From the cell containing the given text, extract its center point as (X, Y) coordinate. 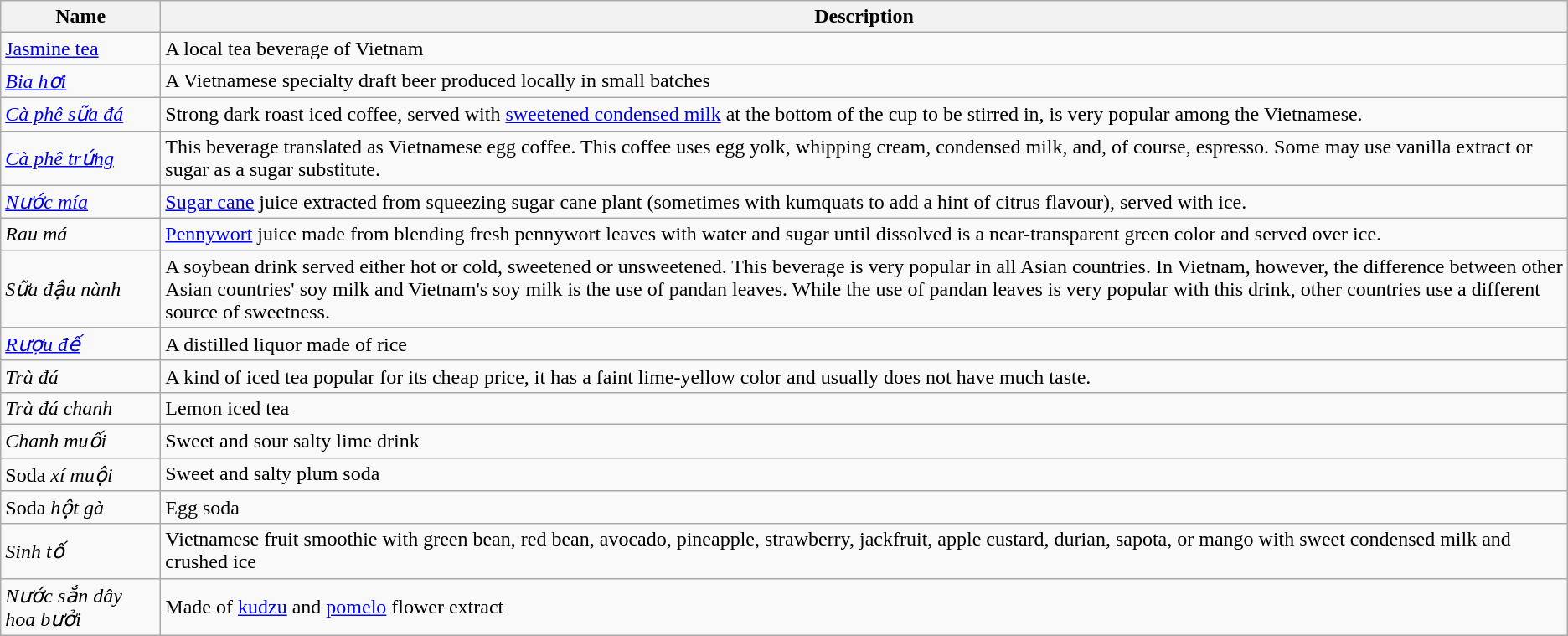
A distilled liquor made of rice (864, 344)
Cà phê trứng (80, 158)
Pennywort juice made from blending fresh pennywort leaves with water and sugar until dissolved is a near-transparent green color and served over ice. (864, 235)
Jasmine tea (80, 49)
A kind of iced tea popular for its cheap price, it has a faint lime-yellow color and usually does not have much taste. (864, 376)
Sugar cane juice extracted from squeezing sugar cane plant (sometimes with kumquats to add a hint of citrus flavour), served with ice. (864, 202)
Sweet and salty plum soda (864, 474)
Strong dark roast iced coffee, served with sweetened condensed milk at the bottom of the cup to be stirred in, is very popular among the Vietnamese. (864, 114)
Rau má (80, 235)
Nước mía (80, 202)
Soda xí muội (80, 474)
Name (80, 17)
A local tea beverage of Vietnam (864, 49)
Nước sắn dây hoa bưởi (80, 607)
Made of kudzu and pomelo flower extract (864, 607)
Sinh tố (80, 551)
Bia hơi (80, 81)
Trà đá chanh (80, 408)
Egg soda (864, 508)
Soda hột gà (80, 508)
Trà đá (80, 376)
Sweet and sour salty lime drink (864, 441)
Description (864, 17)
Rượu đế (80, 344)
Sữa đậu nành (80, 289)
Cà phê sữa đá (80, 114)
A Vietnamese specialty draft beer produced locally in small batches (864, 81)
Chanh muối (80, 441)
Lemon iced tea (864, 408)
